Identify which cell holds the provided text, then report its [x, y] central coordinate. 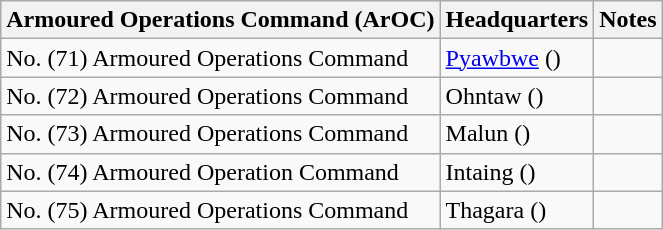
No. (75) Armoured Operations Command [220, 210]
No. (74) Armoured Operation Command [220, 172]
No. (71) Armoured Operations Command [220, 58]
Thagara () [517, 210]
No. (73) Armoured Operations Command [220, 134]
Pyawbwe () [517, 58]
Malun () [517, 134]
Notes [628, 20]
Armoured Operations Command (ArOC) [220, 20]
Intaing () [517, 172]
Ohntaw () [517, 96]
No. (72) Armoured Operations Command [220, 96]
Headquarters [517, 20]
